Provide the [x, y] coordinate of the cell's center where the given text is located.  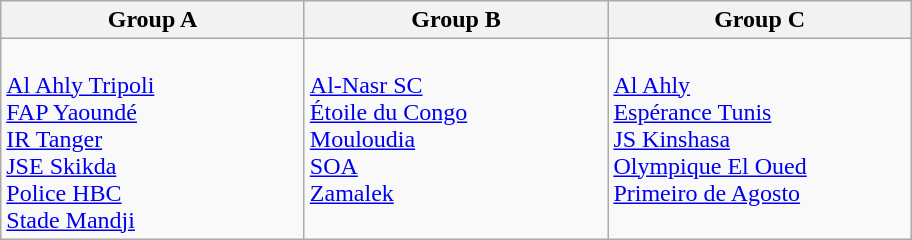
Group C [760, 20]
Al Ahly Espérance Tunis JS Kinshasa Olympique El Oued Primeiro de Agosto [760, 139]
Al-Nasr SC Étoile du Congo Mouloudia SOA Zamalek [456, 139]
Group B [456, 20]
Group A [153, 20]
Al Ahly Tripoli FAP Yaoundé IR Tanger JSE Skikda Police HBC Stade Mandji [153, 139]
